From the cell containing the given text, extract its center point as [x, y] coordinate. 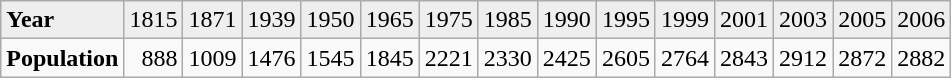
2764 [684, 58]
2005 [862, 20]
1990 [566, 20]
2912 [804, 58]
1815 [154, 20]
2330 [508, 58]
2425 [566, 58]
2882 [922, 58]
888 [154, 58]
1985 [508, 20]
2872 [862, 58]
2003 [804, 20]
1476 [272, 58]
2605 [626, 58]
2221 [448, 58]
1999 [684, 20]
1845 [390, 58]
2006 [922, 20]
1965 [390, 20]
1995 [626, 20]
1545 [330, 58]
1939 [272, 20]
Year [62, 20]
1009 [212, 58]
2001 [744, 20]
1975 [448, 20]
1871 [212, 20]
2843 [744, 58]
Population [62, 58]
1950 [330, 20]
